Pinpoint the cell where the given text exists, returning its (x, y) midpoint coordinate. 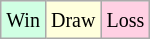
Draw (72, 20)
Win (24, 20)
Loss (126, 20)
